Return the [X, Y] coordinate for the center point of the cell that contains the specified text.  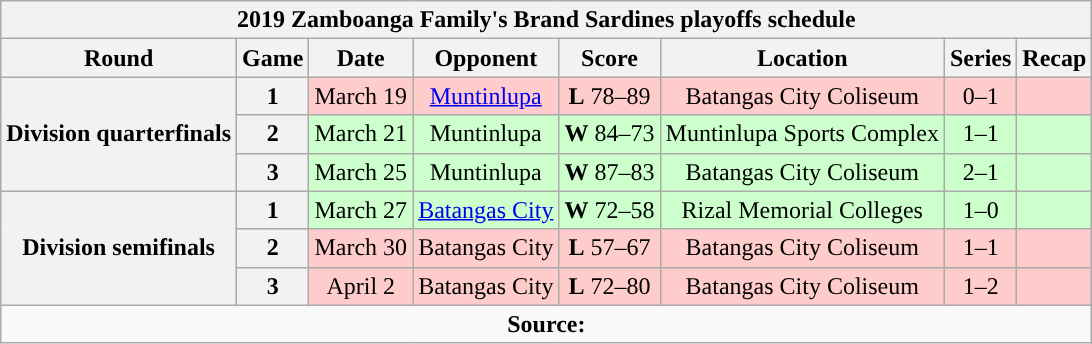
March 19 [361, 96]
2019 Zamboanga Family's Brand Sardines playoffs schedule [546, 20]
Rizal Memorial Colleges [802, 210]
Division semifinals [119, 248]
Location [802, 58]
W 87–83 [610, 172]
Game [273, 58]
Round [119, 58]
Opponent [486, 58]
L 78–89 [610, 96]
April 2 [361, 286]
March 27 [361, 210]
1–0 [980, 210]
W 84–73 [610, 134]
1–2 [980, 286]
Source: [546, 324]
Muntinlupa Sports Complex [802, 134]
2–1 [980, 172]
Division quarterfinals [119, 134]
March 25 [361, 172]
Score [610, 58]
Date [361, 58]
March 21 [361, 134]
W 72–58 [610, 210]
March 30 [361, 248]
Recap [1054, 58]
L 57–67 [610, 248]
0–1 [980, 96]
L 72–80 [610, 286]
Series [980, 58]
